Detect which cell encompasses the target text, then output its [X, Y] center coordinate. 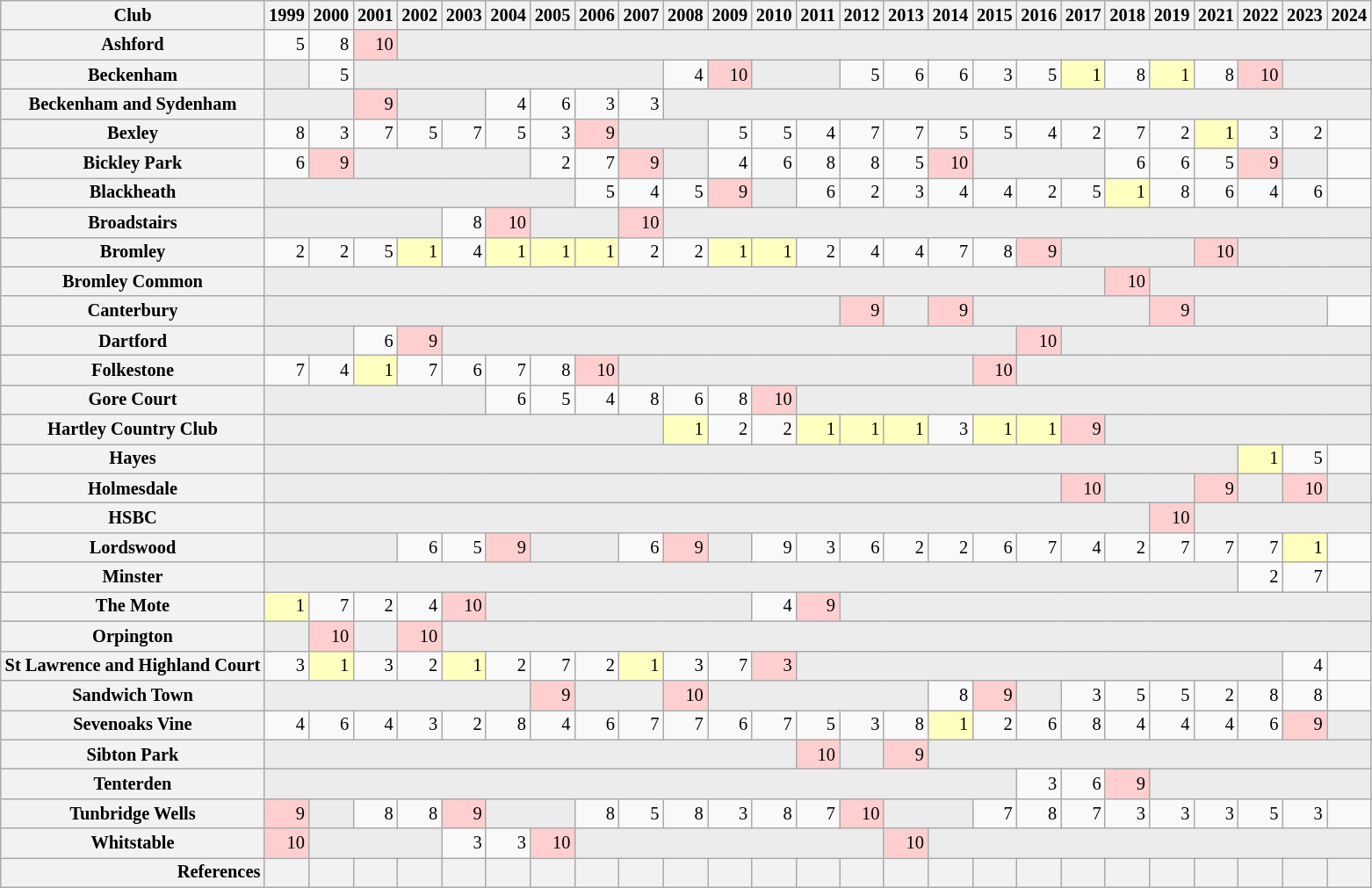
2021 [1216, 15]
Broadstairs [133, 222]
Orpington [133, 636]
2007 [641, 15]
Hartley Country Club [133, 430]
Bexley [133, 134]
2016 [1039, 15]
2012 [862, 15]
Gore Court [133, 400]
Dartford [133, 341]
2000 [331, 15]
2013 [906, 15]
2008 [685, 15]
Bromley [133, 252]
Tenterden [133, 783]
Blackheath [133, 192]
Club [133, 15]
2001 [375, 15]
Minster [133, 577]
The Mote [133, 606]
Canterbury [133, 311]
Sandwich Town [133, 695]
2024 [1349, 15]
2006 [596, 15]
2003 [464, 15]
St Lawrence and Highland Court [133, 666]
Holmesdale [133, 488]
1999 [286, 15]
Lordswood [133, 547]
Bickley Park [133, 163]
HSBC [133, 517]
2004 [508, 15]
Sibton Park [133, 754]
2023 [1304, 15]
Tunbridge Wells [133, 813]
2005 [552, 15]
2022 [1260, 15]
Hayes [133, 458]
2010 [774, 15]
2014 [950, 15]
Folkestone [133, 370]
Whitstable [133, 843]
References [133, 872]
Sevenoaks Vine [133, 725]
Bromley Common [133, 281]
2015 [994, 15]
Ashford [133, 45]
2017 [1083, 15]
2002 [420, 15]
2011 [817, 15]
2019 [1172, 15]
2009 [730, 15]
2018 [1127, 15]
Beckenham and Sydenham [133, 104]
Beckenham [133, 75]
